Locate the cell with the specified text and output its (X, Y) center coordinate. 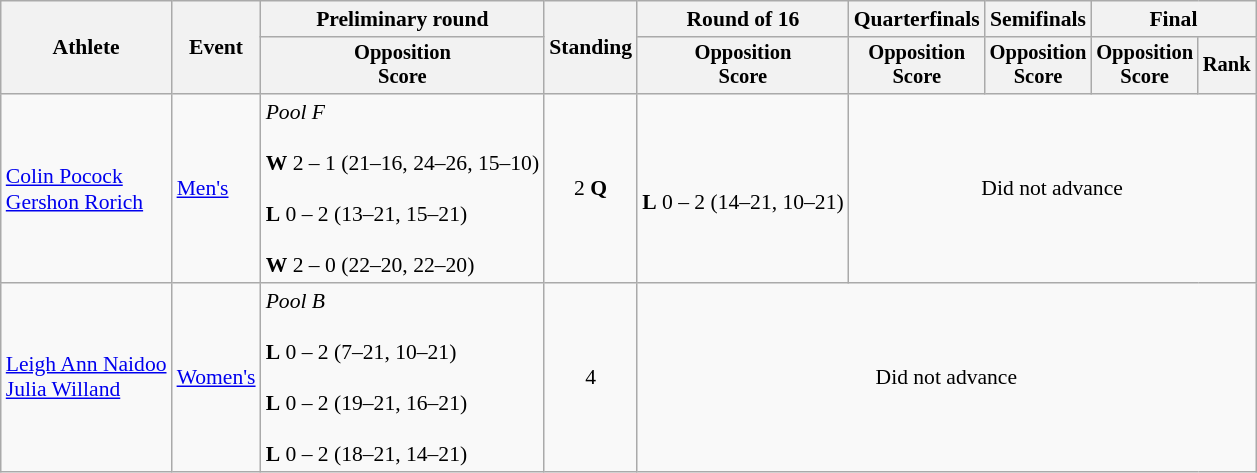
L 0 – 2 (14–21, 10–21) (743, 188)
Standing (590, 48)
Athlete (86, 48)
Event (216, 48)
Rank (1227, 66)
Preliminary round (403, 19)
Men's (216, 188)
Quarterfinals (917, 19)
Final (1173, 19)
Women's (216, 378)
Leigh Ann NaidooJulia Willand (86, 378)
Pool FW 2 – 1 (21–16, 24–26, 15–10)L 0 – 2 (13–21, 15–21)W 2 – 0 (22–20, 22–20) (403, 188)
Round of 16 (743, 19)
Pool BL 0 – 2 (7–21, 10–21)L 0 – 2 (19–21, 16–21)L 0 – 2 (18–21, 14–21) (403, 378)
Colin PocockGershon Rorich (86, 188)
2 Q (590, 188)
4 (590, 378)
Semifinals (1038, 19)
